Determine the [x, y] coordinate at the center of the cell enclosing the given text.  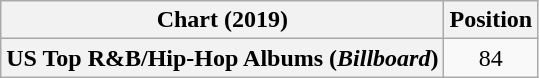
84 [491, 58]
Position [491, 20]
Chart (2019) [222, 20]
US Top R&B/Hip-Hop Albums (Billboard) [222, 58]
